Return [X, Y] of the center of cell containing provided text 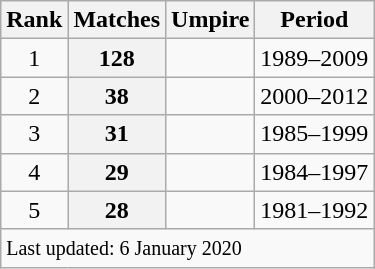
29 [117, 172]
28 [117, 210]
Rank [34, 20]
3 [34, 134]
Last updated: 6 January 2020 [188, 248]
4 [34, 172]
1989–2009 [314, 58]
Period [314, 20]
1 [34, 58]
1984–1997 [314, 172]
38 [117, 96]
2000–2012 [314, 96]
2 [34, 96]
128 [117, 58]
1981–1992 [314, 210]
Umpire [210, 20]
Matches [117, 20]
5 [34, 210]
1985–1999 [314, 134]
31 [117, 134]
